Pinpoint the cell where the given text exists, returning its (X, Y) midpoint coordinate. 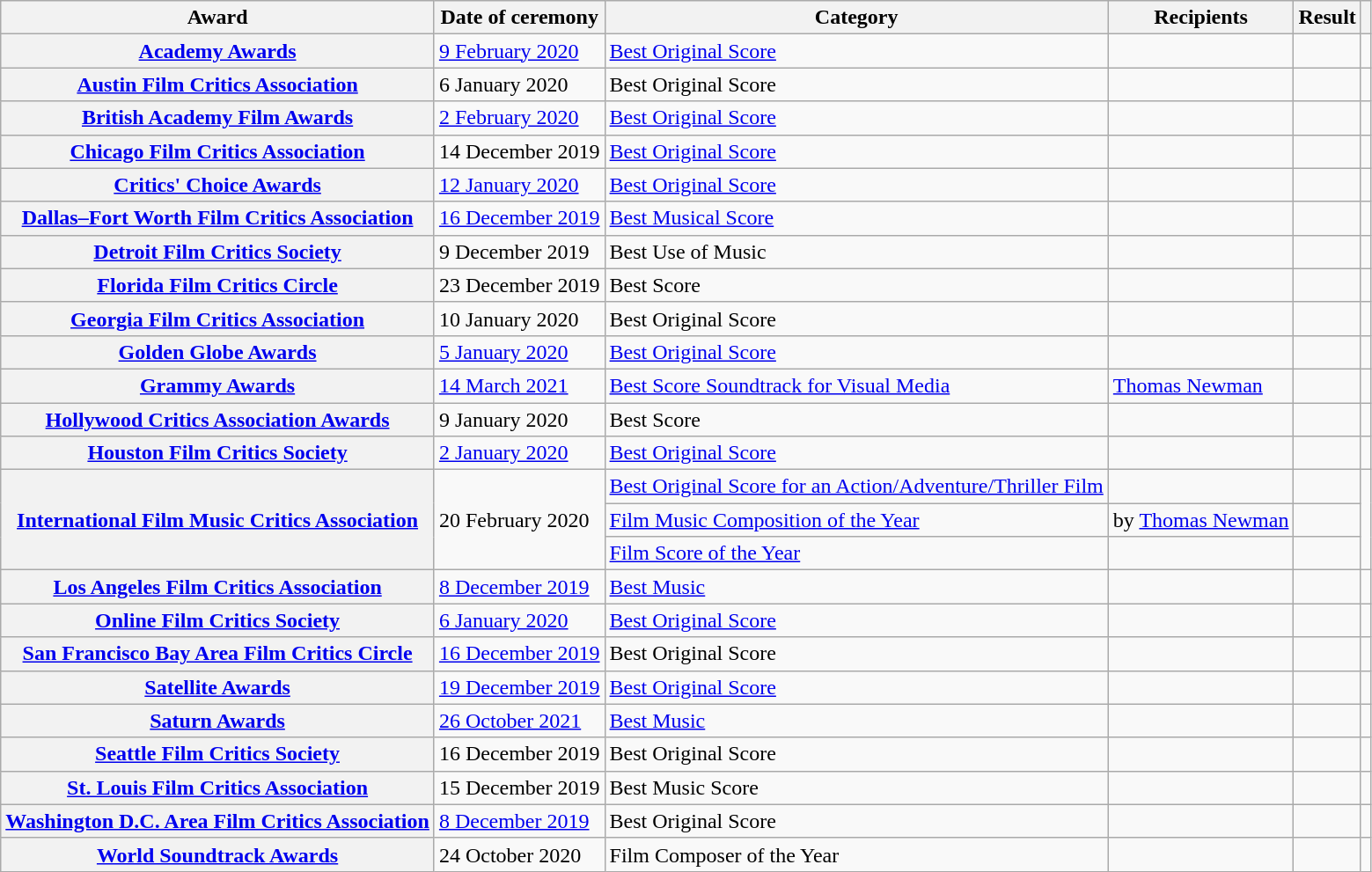
Academy Awards (218, 51)
Best Original Score for an Action/Adventure/Thriller Film (856, 487)
Satellite Awards (218, 687)
Hollywood Critics Association Awards (218, 420)
24 October 2020 (519, 854)
20 February 2020 (519, 520)
19 December 2019 (519, 687)
Best Score Soundtrack for Visual Media (856, 385)
2 January 2020 (519, 453)
Recipients (1200, 18)
Dallas–Fort Worth Film Critics Association (218, 218)
Golden Globe Awards (218, 352)
14 March 2021 (519, 385)
23 December 2019 (519, 285)
Film Score of the Year (856, 553)
9 February 2020 (519, 51)
Film Composer of the Year (856, 854)
26 October 2021 (519, 721)
Best Musical Score (856, 218)
Los Angeles Film Critics Association (218, 587)
2 February 2020 (519, 118)
Grammy Awards (218, 385)
Online Film Critics Society (218, 620)
San Francisco Bay Area Film Critics Circle (218, 654)
Chicago Film Critics Association (218, 151)
by Thomas Newman (1200, 520)
St. Louis Film Critics Association (218, 788)
9 January 2020 (519, 420)
5 January 2020 (519, 352)
14 December 2019 (519, 151)
International Film Music Critics Association (218, 520)
Georgia Film Critics Association (218, 319)
Category (856, 18)
Best Use of Music (856, 252)
Award (218, 18)
Thomas Newman (1200, 385)
Critics' Choice Awards (218, 185)
Florida Film Critics Circle (218, 285)
Austin Film Critics Association (218, 84)
10 January 2020 (519, 319)
World Soundtrack Awards (218, 854)
Detroit Film Critics Society (218, 252)
15 December 2019 (519, 788)
Film Music Composition of the Year (856, 520)
Seattle Film Critics Society (218, 754)
Date of ceremony (519, 18)
Houston Film Critics Society (218, 453)
9 December 2019 (519, 252)
12 January 2020 (519, 185)
British Academy Film Awards (218, 118)
Best Music Score (856, 788)
Saturn Awards (218, 721)
Washington D.C. Area Film Critics Association (218, 821)
Result (1327, 18)
